Output the (x, y) coordinate of the center of the cell containing the given text.  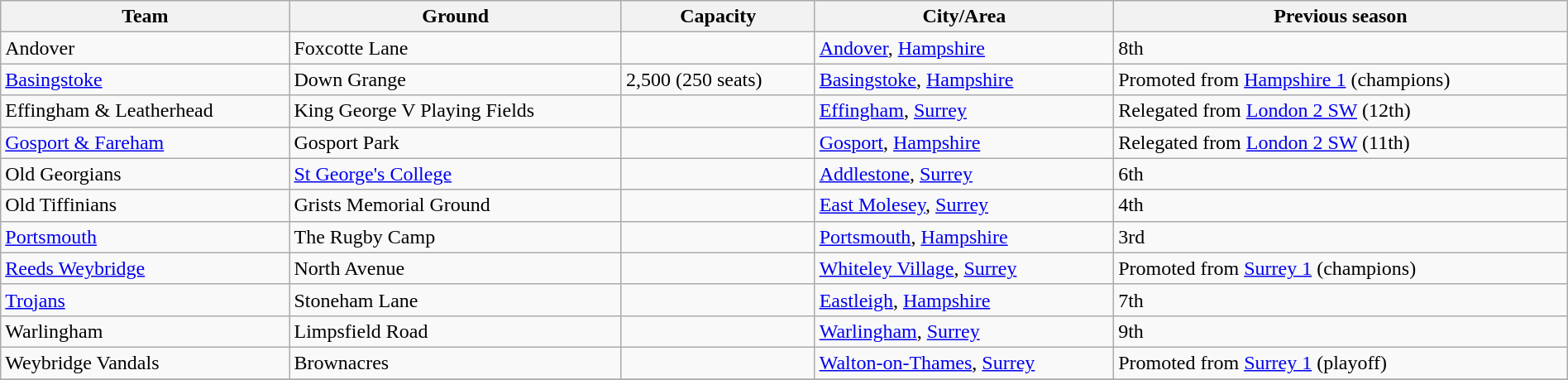
Promoted from Surrey 1 (playoff) (1341, 363)
Gosport, Hampshire (964, 142)
6th (1341, 174)
Old Georgians (146, 174)
Gosport Park (455, 142)
Previous season (1341, 17)
2,500 (250 seats) (718, 79)
Down Grange (455, 79)
3rd (1341, 237)
Warlingham (146, 331)
Reeds Weybridge (146, 268)
Basingstoke, Hampshire (964, 79)
Portsmouth, Hampshire (964, 237)
7th (1341, 300)
Foxcotte Lane (455, 48)
Effingham, Surrey (964, 111)
Promoted from Hampshire 1 (champions) (1341, 79)
Promoted from Surrey 1 (champions) (1341, 268)
Andover (146, 48)
The Rugby Camp (455, 237)
Walton-on-Thames, Surrey (964, 363)
Effingham & Leatherhead (146, 111)
4th (1341, 205)
Grists Memorial Ground (455, 205)
Warlingham, Surrey (964, 331)
Stoneham Lane (455, 300)
Whiteley Village, Surrey (964, 268)
St George's College (455, 174)
8th (1341, 48)
East Molesey, Surrey (964, 205)
9th (1341, 331)
Portsmouth (146, 237)
Weybridge Vandals (146, 363)
Old Tiffinians (146, 205)
Andover, Hampshire (964, 48)
North Avenue (455, 268)
Relegated from London 2 SW (12th) (1341, 111)
Capacity (718, 17)
Relegated from London 2 SW (11th) (1341, 142)
King George V Playing Fields (455, 111)
Ground (455, 17)
Eastleigh, Hampshire (964, 300)
Trojans (146, 300)
Addlestone, Surrey (964, 174)
Gosport & Fareham (146, 142)
Basingstoke (146, 79)
Brownacres (455, 363)
Limpsfield Road (455, 331)
Team (146, 17)
City/Area (964, 17)
